Scan for the cell matching the given text and deliver its [x, y] coordinate at center. 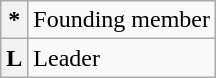
* [14, 20]
Leader [122, 58]
L [14, 58]
Founding member [122, 20]
